Determine the (X, Y) coordinate at the center of the cell enclosing the given text.  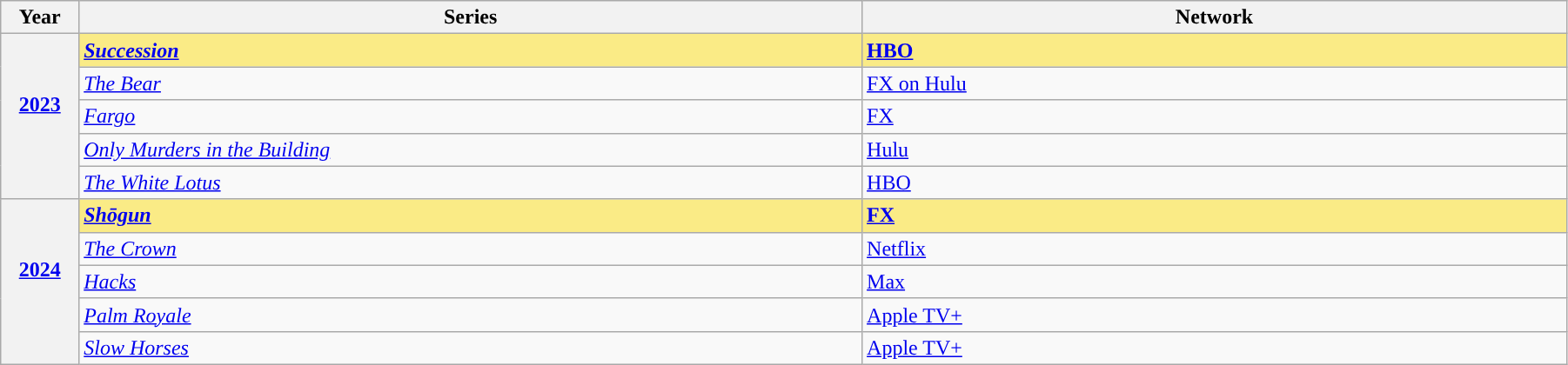
The White Lotus (471, 182)
Netflix (1215, 249)
Slow Horses (471, 348)
Fargo (471, 116)
Shōgun (471, 216)
Max (1215, 282)
The Bear (471, 83)
2023 (40, 116)
Series (471, 17)
Hacks (471, 282)
Network (1215, 17)
2024 (40, 282)
Only Murders in the Building (471, 149)
FX on Hulu (1215, 83)
Succession (471, 50)
Palm Royale (471, 315)
Year (40, 17)
The Crown (471, 249)
Hulu (1215, 149)
